Capture the cell that displays the provided text and extract its (x, y) central coordinate. 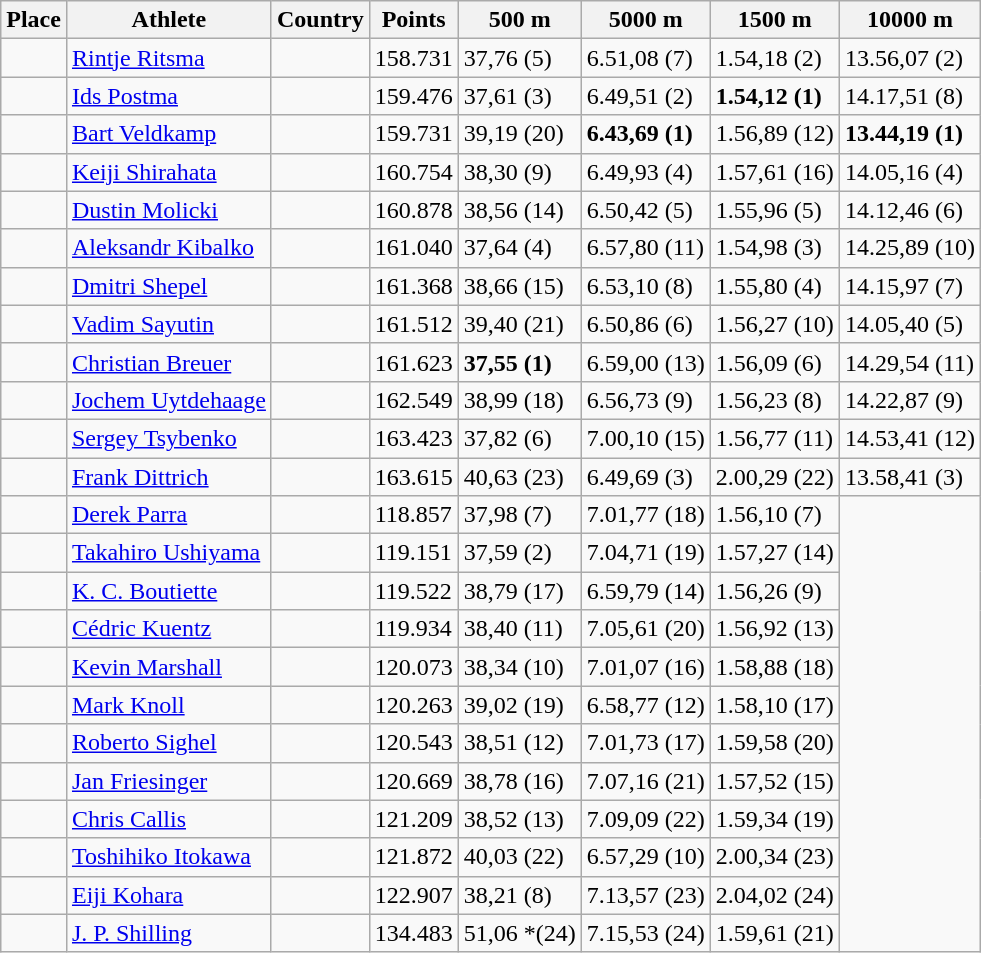
120.543 (414, 743)
Takahiro Ushiyama (168, 553)
Sergey Tsybenko (168, 438)
7.01,07 (16) (646, 667)
120.073 (414, 667)
6.43,69 (1) (646, 134)
38,66 (15) (520, 286)
13.56,07 (2) (910, 58)
1.56,77 (11) (774, 438)
Eiji Kohara (168, 895)
7.04,71 (19) (646, 553)
134.483 (414, 933)
122.907 (414, 895)
7.07,16 (21) (646, 781)
38,56 (14) (520, 210)
J. P. Shilling (168, 933)
Derek Parra (168, 515)
160.878 (414, 210)
1.55,96 (5) (774, 210)
119.151 (414, 553)
Keiji Shirahata (168, 172)
14.05,16 (4) (910, 172)
161.040 (414, 248)
37,82 (6) (520, 438)
5000 m (646, 20)
38,30 (9) (520, 172)
1.57,52 (15) (774, 781)
161.512 (414, 324)
14.05,40 (5) (910, 324)
121.872 (414, 857)
39,40 (21) (520, 324)
6.53,10 (8) (646, 286)
37,59 (2) (520, 553)
38,52 (13) (520, 819)
37,76 (5) (520, 58)
1.56,27 (10) (774, 324)
1.56,09 (6) (774, 362)
2.04,02 (24) (774, 895)
Kevin Marshall (168, 667)
162.549 (414, 400)
10000 m (910, 20)
1.59,58 (20) (774, 743)
7.01,77 (18) (646, 515)
39,02 (19) (520, 705)
Christian Breuer (168, 362)
1.58,10 (17) (774, 705)
6.49,93 (4) (646, 172)
6.59,79 (14) (646, 591)
1.59,34 (19) (774, 819)
163.423 (414, 438)
120.669 (414, 781)
Chris Callis (168, 819)
163.615 (414, 477)
119.522 (414, 591)
1.54,98 (3) (774, 248)
Dustin Molicki (168, 210)
Points (414, 20)
13.44,19 (1) (910, 134)
38,34 (10) (520, 667)
1.58,88 (18) (774, 667)
14.12,46 (6) (910, 210)
119.934 (414, 629)
Country (320, 20)
Athlete (168, 20)
6.59,00 (13) (646, 362)
6.57,29 (10) (646, 857)
39,19 (20) (520, 134)
161.623 (414, 362)
6.50,86 (6) (646, 324)
6.49,69 (3) (646, 477)
1.56,26 (9) (774, 591)
7.13,57 (23) (646, 895)
Vadim Sayutin (168, 324)
Aleksandr Kibalko (168, 248)
6.56,73 (9) (646, 400)
7.00,10 (15) (646, 438)
38,51 (12) (520, 743)
14.29,54 (11) (910, 362)
1.59,61 (21) (774, 933)
14.25,89 (10) (910, 248)
7.01,73 (17) (646, 743)
Frank Dittrich (168, 477)
Cédric Kuentz (168, 629)
1.56,10 (7) (774, 515)
6.51,08 (7) (646, 58)
118.857 (414, 515)
161.368 (414, 286)
6.49,51 (2) (646, 96)
37,64 (4) (520, 248)
1.56,23 (8) (774, 400)
1.57,61 (16) (774, 172)
14.17,51 (8) (910, 96)
1.56,89 (12) (774, 134)
14.15,97 (7) (910, 286)
14.22,87 (9) (910, 400)
1.56,92 (13) (774, 629)
Place (34, 20)
37,55 (1) (520, 362)
38,79 (17) (520, 591)
159.731 (414, 134)
1.54,12 (1) (774, 96)
38,21 (8) (520, 895)
7.09,09 (22) (646, 819)
37,98 (7) (520, 515)
Rintje Ritsma (168, 58)
500 m (520, 20)
Jochem Uytdehaage (168, 400)
6.58,77 (12) (646, 705)
Toshihiko Itokawa (168, 857)
Roberto Sighel (168, 743)
159.476 (414, 96)
1.57,27 (14) (774, 553)
40,03 (22) (520, 857)
1500 m (774, 20)
37,61 (3) (520, 96)
Bart Veldkamp (168, 134)
1.55,80 (4) (774, 286)
6.57,80 (11) (646, 248)
38,40 (11) (520, 629)
K. C. Boutiette (168, 591)
2.00,29 (22) (774, 477)
7.15,53 (24) (646, 933)
158.731 (414, 58)
38,78 (16) (520, 781)
121.209 (414, 819)
Jan Friesinger (168, 781)
Ids Postma (168, 96)
160.754 (414, 172)
51,06 *(24) (520, 933)
7.05,61 (20) (646, 629)
1.54,18 (2) (774, 58)
40,63 (23) (520, 477)
13.58,41 (3) (910, 477)
2.00,34 (23) (774, 857)
Mark Knoll (168, 705)
38,99 (18) (520, 400)
120.263 (414, 705)
6.50,42 (5) (646, 210)
14.53,41 (12) (910, 438)
Dmitri Shepel (168, 286)
